Return the (X, Y) coordinate for the center point of the cell that contains the specified text.  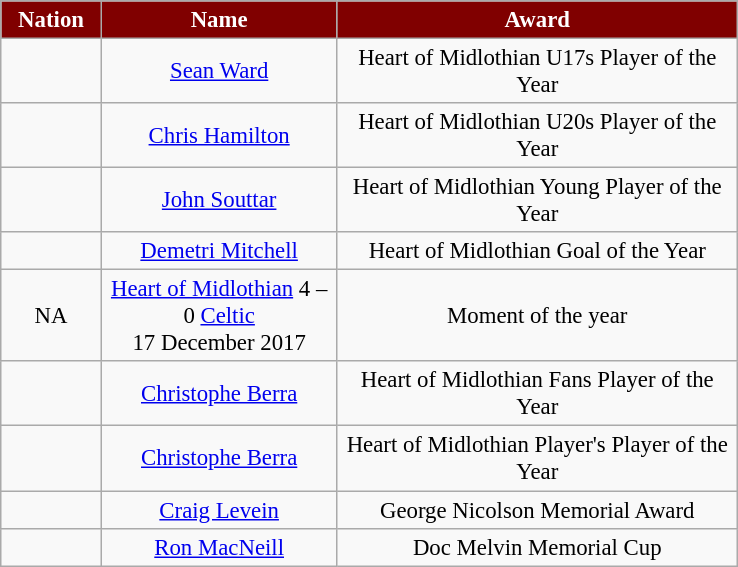
Doc Melvin Memorial Cup (538, 547)
Heart of Midlothian Player's Player of the Year (538, 458)
Ron MacNeill (219, 547)
Craig Levein (219, 510)
George Nicolson Memorial Award (538, 510)
Award (538, 20)
Heart of Midlothian U17s Player of the Year (538, 72)
NA (52, 316)
Heart of Midlothian U20s Player of the Year (538, 136)
Name (219, 20)
Nation (52, 20)
Heart of Midlothian 4 – 0 Celtic17 December 2017 (219, 316)
Heart of Midlothian Young Player of the Year (538, 200)
Heart of Midlothian Fans Player of the Year (538, 394)
Heart of Midlothian Goal of the Year (538, 251)
Sean Ward (219, 72)
John Souttar (219, 200)
Chris Hamilton (219, 136)
Moment of the year (538, 316)
Demetri Mitchell (219, 251)
